Find where the given text appears and provide that cell's center as (x, y) coordinate. 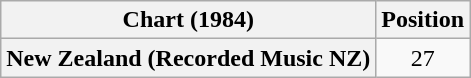
New Zealand (Recorded Music NZ) (188, 58)
Chart (1984) (188, 20)
Position (423, 20)
27 (423, 58)
